Search for the cell housing the specified text and yield its [X, Y] center coordinate. 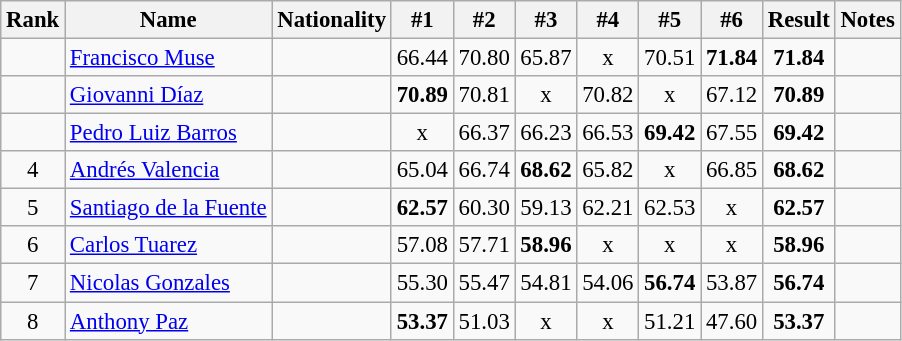
4 [33, 170]
Result [798, 20]
55.30 [422, 283]
Pedro Luiz Barros [168, 133]
Nationality [332, 20]
65.04 [422, 170]
60.30 [484, 208]
6 [33, 245]
62.21 [608, 208]
#3 [546, 20]
5 [33, 208]
70.51 [670, 58]
Carlos Tuarez [168, 245]
Rank [33, 20]
66.53 [608, 133]
65.87 [546, 58]
#4 [608, 20]
Notes [868, 20]
#2 [484, 20]
54.06 [608, 283]
#1 [422, 20]
Name [168, 20]
57.71 [484, 245]
57.08 [422, 245]
54.81 [546, 283]
#6 [732, 20]
Francisco Muse [168, 58]
47.60 [732, 321]
62.53 [670, 208]
70.82 [608, 95]
Anthony Paz [168, 321]
67.12 [732, 95]
51.21 [670, 321]
66.74 [484, 170]
66.37 [484, 133]
55.47 [484, 283]
66.44 [422, 58]
51.03 [484, 321]
Santiago de la Fuente [168, 208]
66.23 [546, 133]
70.80 [484, 58]
Andrés Valencia [168, 170]
67.55 [732, 133]
66.85 [732, 170]
59.13 [546, 208]
8 [33, 321]
70.81 [484, 95]
Giovanni Díaz [168, 95]
65.82 [608, 170]
7 [33, 283]
53.87 [732, 283]
Nicolas Gonzales [168, 283]
#5 [670, 20]
